From the cell containing the given text, extract its center point as [x, y] coordinate. 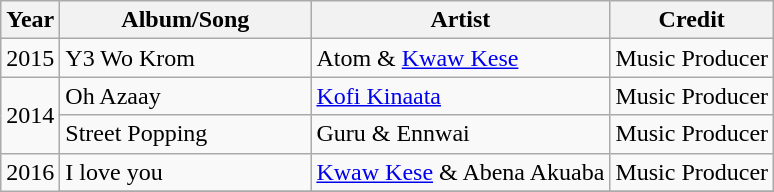
Atom & Kwaw Kese [460, 58]
2014 [30, 115]
Oh Azaay [186, 96]
Kwaw Kese & Abena Akuaba [460, 172]
Artist [460, 20]
Year [30, 20]
Y3 Wo Krom [186, 58]
I love you [186, 172]
Street Popping [186, 134]
Album/Song [186, 20]
Kofi Kinaata [460, 96]
2016 [30, 172]
2015 [30, 58]
Guru & Ennwai [460, 134]
Credit [692, 20]
